Identify which cell holds the provided text, then report its [x, y] central coordinate. 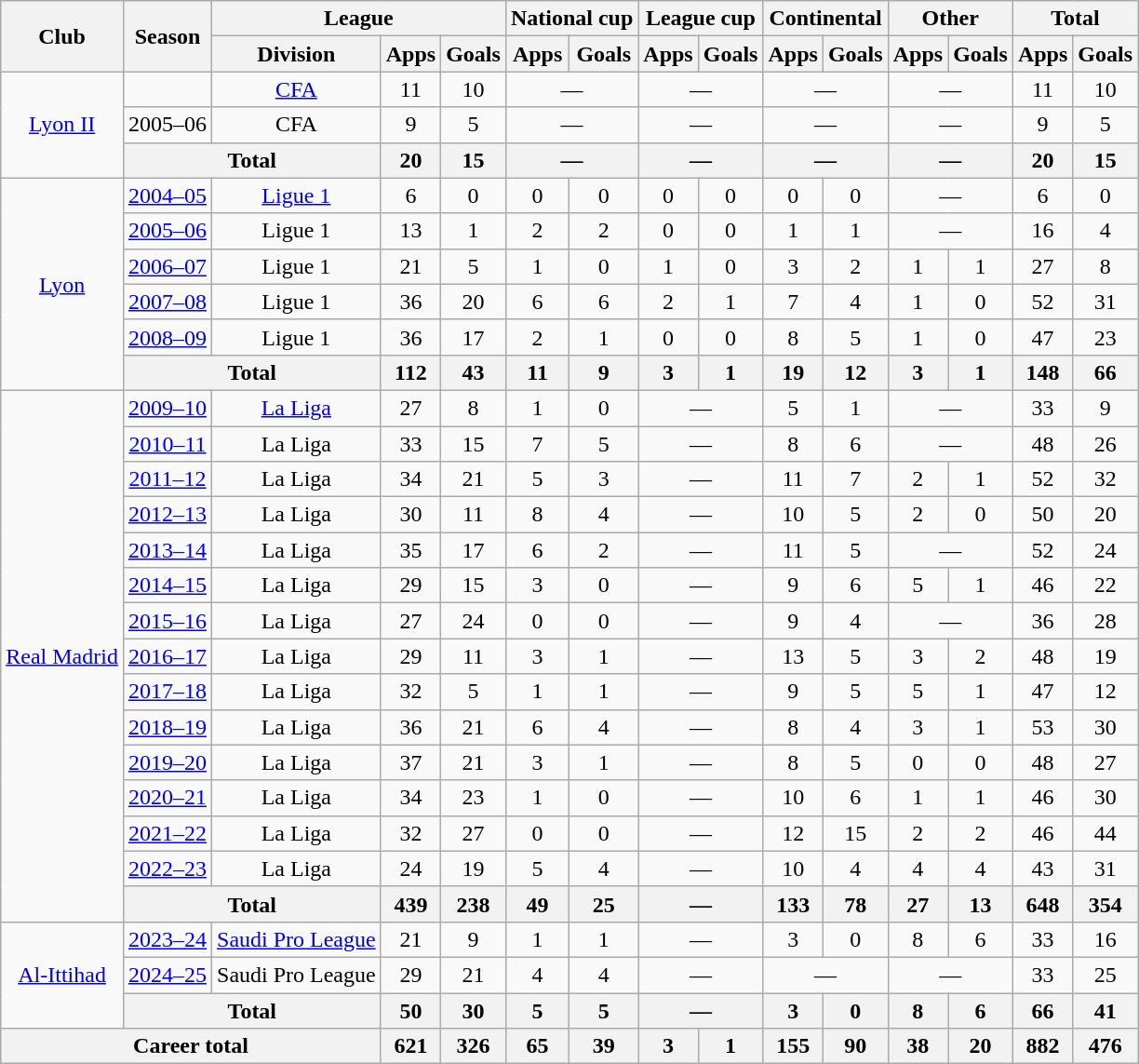
2012–13 [167, 515]
22 [1105, 586]
41 [1105, 1010]
League [359, 19]
28 [1105, 621]
Club [62, 36]
Al-Ittihad [62, 975]
2023–24 [167, 939]
78 [855, 904]
112 [410, 372]
2006–07 [167, 266]
238 [474, 904]
2008–09 [167, 337]
326 [474, 1046]
2024–25 [167, 975]
2016–17 [167, 656]
49 [537, 904]
Season [167, 36]
2019–20 [167, 762]
2018–19 [167, 727]
Career total [191, 1046]
648 [1042, 904]
2009–10 [167, 408]
148 [1042, 372]
2004–05 [167, 195]
National cup [571, 19]
44 [1105, 833]
90 [855, 1046]
39 [604, 1046]
League cup [701, 19]
26 [1105, 444]
2017–18 [167, 692]
Division [297, 54]
53 [1042, 727]
Lyon II [62, 125]
38 [918, 1046]
Other [950, 19]
Real Madrid [62, 655]
155 [793, 1046]
2021–22 [167, 833]
Continental [825, 19]
2007–08 [167, 302]
621 [410, 1046]
2020–21 [167, 798]
2011–12 [167, 479]
2013–14 [167, 550]
2010–11 [167, 444]
439 [410, 904]
Lyon [62, 284]
2015–16 [167, 621]
133 [793, 904]
35 [410, 550]
65 [537, 1046]
2014–15 [167, 586]
2022–23 [167, 869]
354 [1105, 904]
37 [410, 762]
882 [1042, 1046]
476 [1105, 1046]
